Output the (X, Y) coordinate of the center of the cell containing the given text.  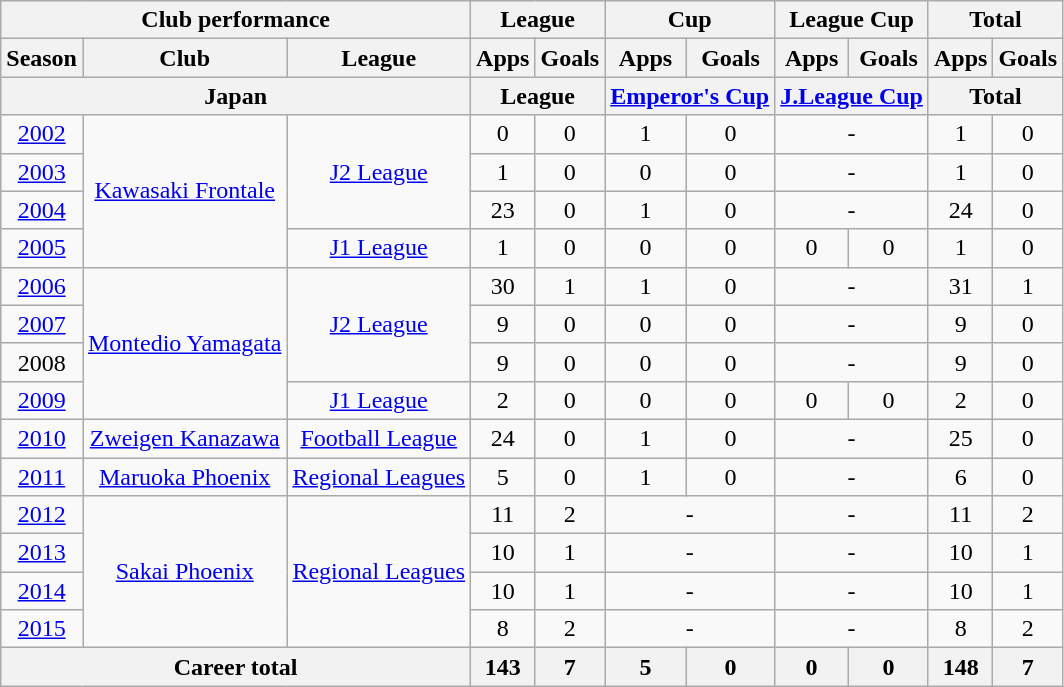
Club performance (236, 20)
148 (960, 667)
2004 (42, 210)
25 (960, 438)
League Cup (852, 20)
6 (960, 477)
Sakai Phoenix (184, 572)
Emperor's Cup (690, 96)
Career total (236, 667)
Season (42, 58)
2002 (42, 134)
2015 (42, 629)
Cup (690, 20)
Japan (236, 96)
Club (184, 58)
2003 (42, 172)
31 (960, 286)
2006 (42, 286)
23 (503, 210)
143 (503, 667)
2011 (42, 477)
Montedio Yamagata (184, 343)
Football League (379, 438)
2010 (42, 438)
2008 (42, 362)
2013 (42, 553)
J.League Cup (852, 96)
Maruoka Phoenix (184, 477)
Zweigen Kanazawa (184, 438)
2005 (42, 248)
2007 (42, 324)
2014 (42, 591)
2009 (42, 400)
Kawasaki Frontale (184, 191)
2012 (42, 515)
30 (503, 286)
